For the text-containing cell, return its midpoint in [X, Y] coordinate format. 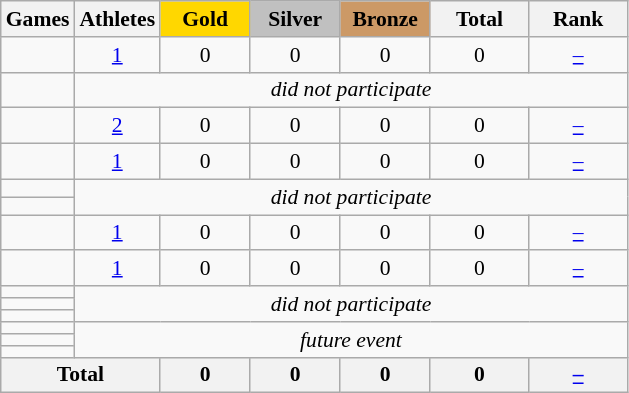
Games [38, 19]
Rank [578, 19]
2 [117, 126]
Gold [205, 19]
Athletes [117, 19]
future event [350, 340]
Silver [295, 19]
Bronze [385, 19]
